Extract the (x, y) coordinate from the center of the cell holding the provided text.  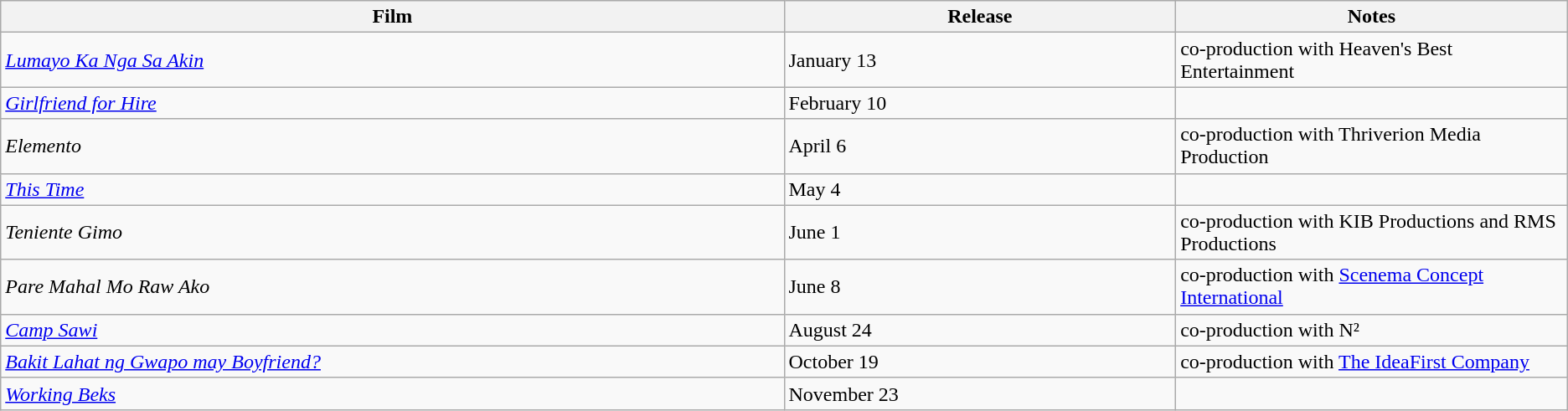
Lumayo Ka Nga Sa Akin (392, 60)
Camp Sawi (392, 330)
Elemento (392, 146)
Film (392, 17)
November 23 (980, 393)
Teniente Gimo (392, 233)
co-production with Scenema Concept International (1372, 286)
co-production with KIB Productions and RMS Productions (1372, 233)
June 8 (980, 286)
Girlfriend for Hire (392, 103)
August 24 (980, 330)
February 10 (980, 103)
co-production with N² (1372, 330)
This Time (392, 189)
Working Beks (392, 393)
Release (980, 17)
co-production with The IdeaFirst Company (1372, 362)
June 1 (980, 233)
May 4 (980, 189)
April 6 (980, 146)
co-production with Thriverion Media Production (1372, 146)
Bakit Lahat ng Gwapo may Boyfriend? (392, 362)
Notes (1372, 17)
January 13 (980, 60)
October 19 (980, 362)
co-production with Heaven's Best Entertainment (1372, 60)
Pare Mahal Mo Raw Ako (392, 286)
